Extract the [x, y] coordinate from the center of the cell holding the provided text.  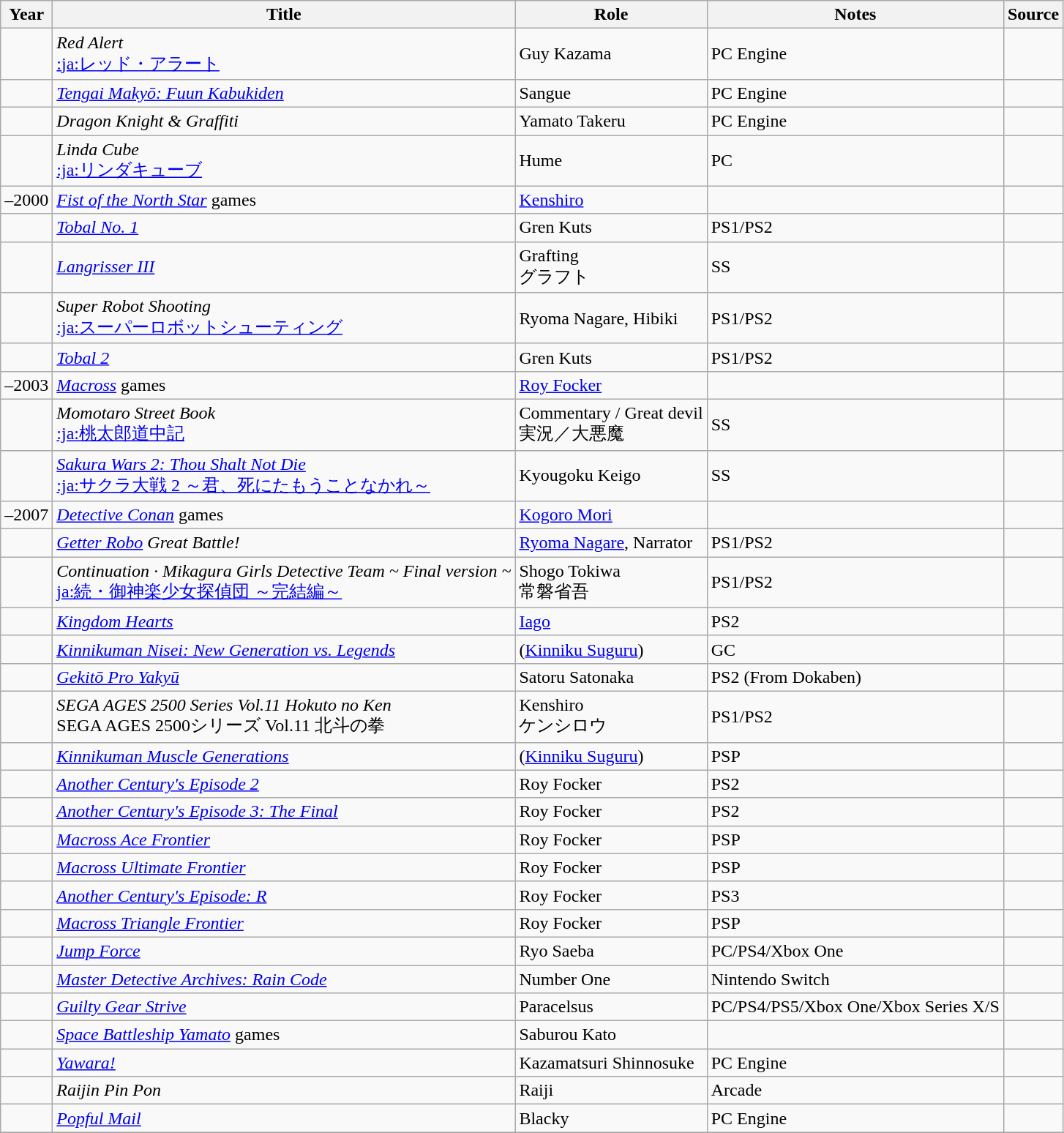
Yawara! [284, 1063]
Raijin Pin Pon [284, 1091]
Tobal 2 [284, 357]
Red Alert:ja:レッド・アラート [284, 54]
Kingdom Hearts [284, 621]
Ryoma Nagare, Hibiki [611, 318]
Macross games [284, 385]
Kazamatsuri Shinnosuke [611, 1063]
Paracelsus [611, 1007]
Dragon Knight & Graffiti [284, 121]
PS2 (From Dokaben) [855, 677]
Raiji [611, 1091]
Shogo Tokiwa常磐省吾 [611, 583]
Commentary / Great devil実況／大悪魔 [611, 425]
GC [855, 649]
Kenshiro [611, 200]
Number One [611, 979]
Hume [611, 160]
Momotaro Street Book:ja:桃太郎道中記 [284, 425]
Guy Kazama [611, 54]
PC/PS4/Xbox One [855, 951]
Super Robot Shooting:ja:スーパーロボットシューティング [284, 318]
PS3 [855, 895]
Macross Ultimate Frontier [284, 867]
Getter Robo Great Battle! [284, 543]
Blacky [611, 1118]
Kyougoku Keigo [611, 476]
Title [284, 15]
Arcade [855, 1091]
Notes [855, 15]
Master Detective Archives: Rain Code [284, 979]
Space Battleship Yamato games [284, 1035]
Source [1033, 15]
Role [611, 15]
Saburou Kato [611, 1035]
Macross Triangle Frontier [284, 923]
Kenshiroケンシロウ [611, 717]
Popful Mail [284, 1118]
SEGA AGES 2500 Series Vol.11 Hokuto no KenSEGA AGES 2500シリーズ Vol.11 北斗の拳 [284, 717]
Another Century's Episode 2 [284, 784]
PC [855, 160]
Iago [611, 621]
Another Century's Episode: R [284, 895]
Guilty Gear Strive [284, 1007]
Sangue [611, 93]
Tobal No. 1 [284, 228]
Satoru Satonaka [611, 677]
Yamato Takeru [611, 121]
Another Century's Episode 3: The Final [284, 812]
Ryoma Nagare, Narrator [611, 543]
Kinnikuman Nisei: New Generation vs. Legends [284, 649]
–2000 [26, 200]
Ryo Saeba [611, 951]
Gekitō Pro Yakyū [284, 677]
Fist of the North Star games [284, 200]
Detective Conan games [284, 515]
Kogoro Mori [611, 515]
Graftingグラフト [611, 267]
PC/PS4/PS5/Xbox One/Xbox Series X/S [855, 1007]
Continuation · Mikagura Girls Detective Team ~ Final version ~ja:続・御神楽少女探偵団 ～完結編～ [284, 583]
Jump Force [284, 951]
–2003 [26, 385]
Linda Cube:ja:リンダキューブ [284, 160]
Sakura Wars 2: Thou Shalt Not Die:ja:サクラ大戦 2 ～君、死にたもうことなかれ～ [284, 476]
Langrisser III [284, 267]
Macross Ace Frontier [284, 840]
Year [26, 15]
Nintendo Switch [855, 979]
Kinnikuman Muscle Generations [284, 756]
Tengai Makyō: Fuun Kabukiden [284, 93]
–2007 [26, 515]
